Determine the (x, y) coordinate at the center of the cell enclosing the given text.  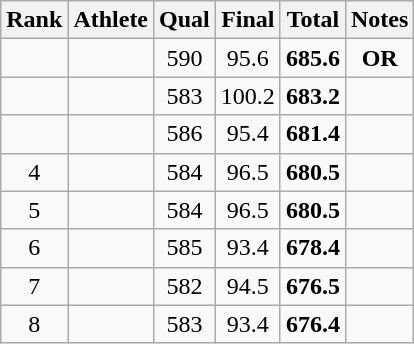
676.4 (312, 324)
8 (34, 324)
585 (185, 248)
94.5 (248, 286)
Total (312, 20)
Final (248, 20)
678.4 (312, 248)
7 (34, 286)
6 (34, 248)
685.6 (312, 58)
Rank (34, 20)
590 (185, 58)
683.2 (312, 96)
681.4 (312, 134)
582 (185, 286)
95.6 (248, 58)
Notes (379, 20)
Athlete (111, 20)
586 (185, 134)
100.2 (248, 96)
676.5 (312, 286)
95.4 (248, 134)
5 (34, 210)
Qual (185, 20)
4 (34, 172)
OR (379, 58)
